Find where the given text appears and provide that cell's center as (X, Y) coordinate. 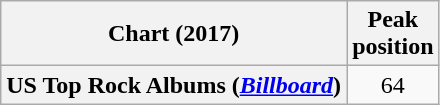
64 (393, 85)
Chart (2017) (174, 34)
Peakposition (393, 34)
US Top Rock Albums (Billboard) (174, 85)
